Determine the [x, y] coordinate at the center of the cell enclosing the given text.  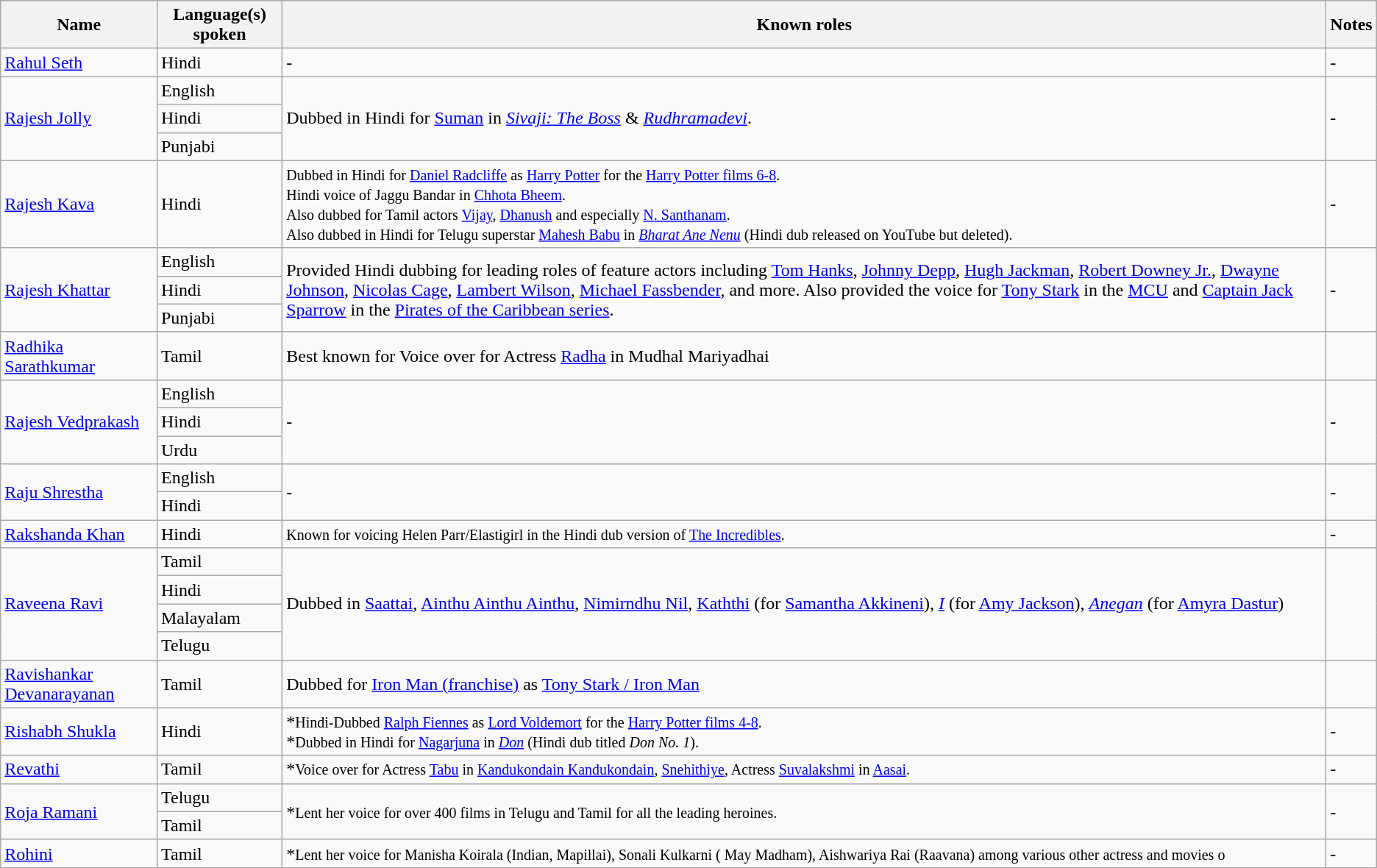
Roja Ramani [79, 811]
Raveena Ravi [79, 604]
Rajesh Kava [79, 204]
Known for voicing Helen Parr/Elastigirl in the Hindi dub version of The Incredibles. [805, 534]
Rajesh Vedprakash [79, 421]
*Hindi-Dubbed Ralph Fiennes as Lord Voldemort for the Harry Potter films 4-8.*Dubbed in Hindi for Nagarjuna in Don (Hindi dub titled Don No. 1). [805, 731]
Known roles [805, 25]
Rishabh Shukla [79, 731]
*Voice over for Actress Tabu in Kandukondain Kandukondain, Snehithiye, Actress Suvalakshmi in Aasai. [805, 769]
Dubbed in Hindi for Suman in Sivaji: The Boss & Rudhramadevi. [805, 118]
*Lent her voice for over 400 films in Telugu and Tamil for all the leading heroines. [805, 811]
Rohini [79, 853]
Rajesh Khattar [79, 290]
Radhika Sarathkumar [79, 356]
Dubbed in Saattai, Ainthu Ainthu Ainthu, Nimirndhu Nil, Kaththi (for Samantha Akkineni), I (for Amy Jackson), Anegan (for Amyra Dastur) [805, 604]
Rakshanda Khan [79, 534]
Rahul Seth [79, 63]
Rajesh Jolly [79, 118]
Name [79, 25]
Raju Shrestha [79, 492]
Dubbed for Iron Man (franchise) as Tony Stark / Iron Man [805, 684]
Urdu [219, 449]
Ravishankar Devanarayanan [79, 684]
Malayalam [219, 618]
Best known for Voice over for Actress Radha in Mudhal Mariyadhai [805, 356]
Notes [1351, 25]
Language(s) spoken [219, 25]
Revathi [79, 769]
